Capture the cell that displays the provided text and extract its (x, y) central coordinate. 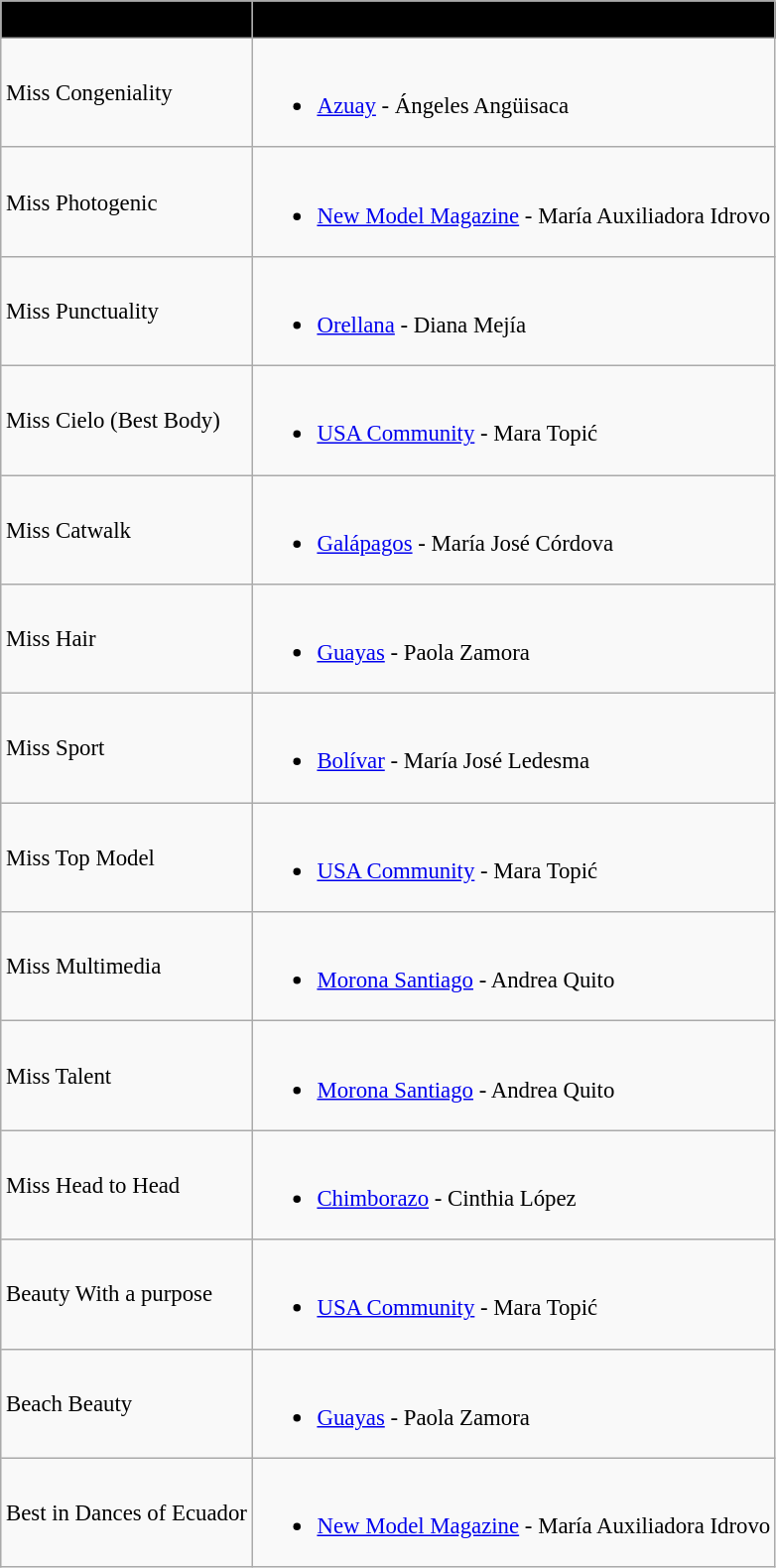
Beauty With a purpose (127, 1294)
Galápagos - María José Córdova (514, 530)
Award (127, 20)
Miss Cielo (Best Body) (127, 421)
Chimborazo - Cinthia López (514, 1185)
Miss Sport (127, 748)
Miss Photogenic (127, 201)
Contestant (514, 20)
Miss Hair (127, 639)
Azuay - Ángeles Angüisaca (514, 92)
Miss Catwalk (127, 530)
Miss Top Model (127, 857)
Miss Head to Head (127, 1185)
Orellana - Diana Mejía (514, 312)
Bolívar - María José Ledesma (514, 748)
Miss Congeniality (127, 92)
Best in Dances of Ecuador (127, 1512)
Miss Punctuality (127, 312)
Miss Talent (127, 1076)
Beach Beauty (127, 1403)
Miss Multimedia (127, 967)
